For the text-containing cell, return its midpoint in [X, Y] coordinate format. 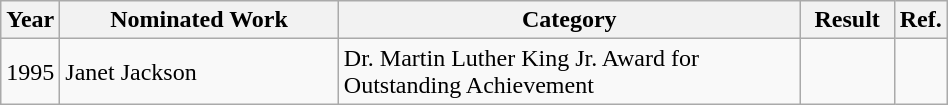
Dr. Martin Luther King Jr. Award for Outstanding Achievement [569, 72]
Janet Jackson [200, 72]
Nominated Work [200, 20]
1995 [30, 72]
Ref. [920, 20]
Category [569, 20]
Year [30, 20]
Result [847, 20]
